For the text-containing cell, return its midpoint in [x, y] coordinate format. 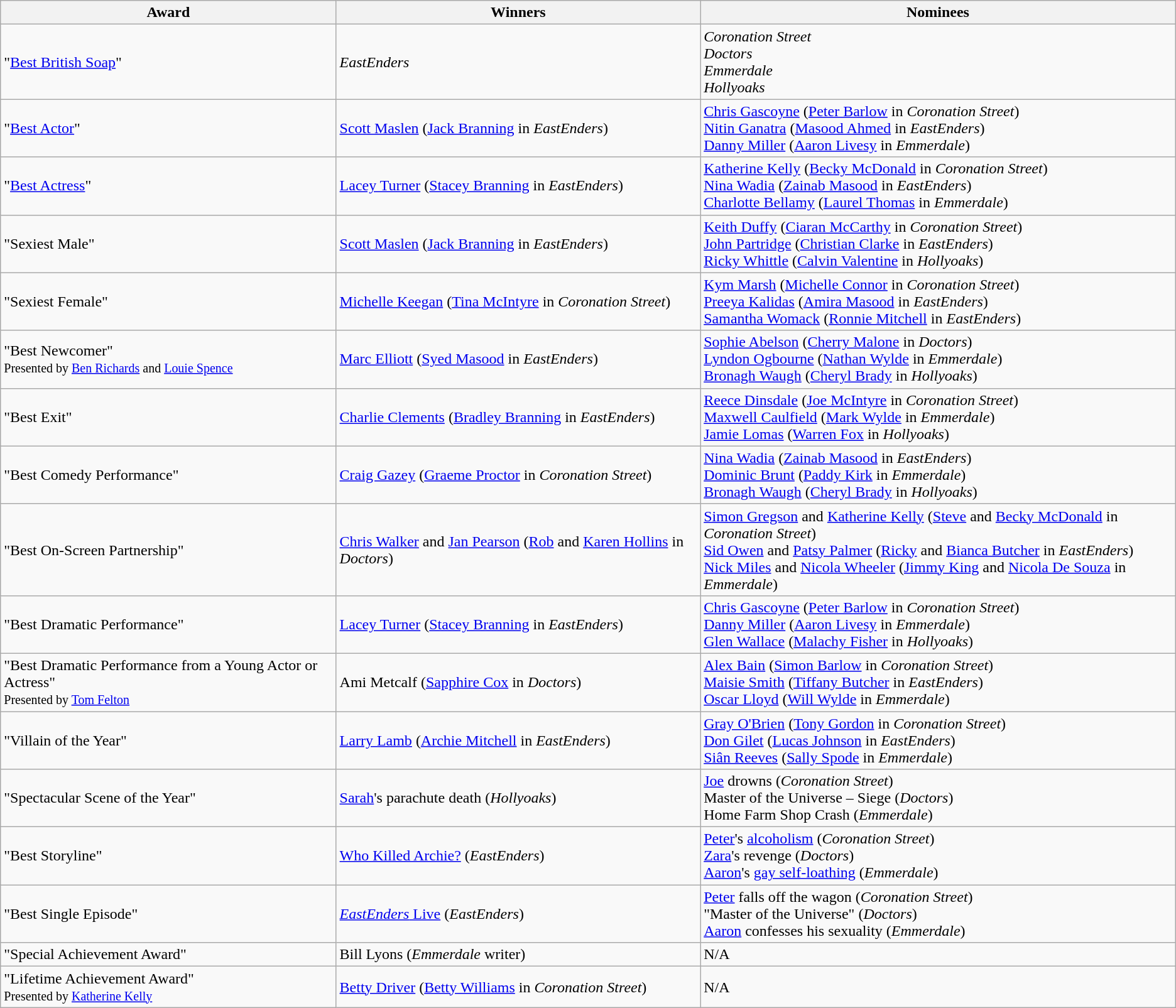
Larry Lamb (Archie Mitchell in EastEnders) [518, 740]
Nominees [939, 13]
Chris Walker and Jan Pearson (Rob and Karen Hollins in Doctors) [518, 550]
Joe drowns (Coronation Street)Master of the Universe – Siege (Doctors)Home Farm Shop Crash (Emmerdale) [939, 798]
"Best Actress" [168, 186]
"Spectacular Scene of the Year" [168, 798]
Charlie Clements (Bradley Branning in EastEnders) [518, 417]
Who Killed Archie? (EastEnders) [518, 856]
Michelle Keegan (Tina McIntyre in Coronation Street) [518, 301]
Craig Gazey (Graeme Proctor in Coronation Street) [518, 475]
"Best Comedy Performance" [168, 475]
Ami Metcalf (Sapphire Cox in Doctors) [518, 682]
Gray O'Brien (Tony Gordon in Coronation Street)Don Gilet (Lucas Johnson in EastEnders)Siân Reeves (Sally Spode in Emmerdale) [939, 740]
Marc Elliott (Syed Masood in EastEnders) [518, 359]
Betty Driver (Betty Williams in Coronation Street) [518, 987]
"Sexiest Male" [168, 244]
Katherine Kelly (Becky McDonald in Coronation Street)Nina Wadia (Zainab Masood in EastEnders)Charlotte Bellamy (Laurel Thomas in Emmerdale) [939, 186]
Peter falls off the wagon (Coronation Street)"Master of the Universe" (Doctors)Aaron confesses his sexuality (Emmerdale) [939, 914]
Sophie Abelson (Cherry Malone in Doctors)Lyndon Ogbourne (Nathan Wylde in Emmerdale)Bronagh Waugh (Cheryl Brady in Hollyoaks) [939, 359]
"Best Dramatic Performance" [168, 624]
Nina Wadia (Zainab Masood in EastEnders)Dominic Brunt (Paddy Kirk in Emmerdale)Bronagh Waugh (Cheryl Brady in Hollyoaks) [939, 475]
Keith Duffy (Ciaran McCarthy in Coronation Street)John Partridge (Christian Clarke in EastEnders)Ricky Whittle (Calvin Valentine in Hollyoaks) [939, 244]
Coronation StreetDoctorsEmmerdaleHollyoaks [939, 62]
"Best Newcomer"Presented by Ben Richards and Louie Spence [168, 359]
Sarah's parachute death (Hollyoaks) [518, 798]
Winners [518, 13]
Award [168, 13]
Alex Bain (Simon Barlow in Coronation Street)Maisie Smith (Tiffany Butcher in EastEnders)Oscar Lloyd (Will Wylde in Emmerdale) [939, 682]
"Special Achievement Award" [168, 955]
"Best Actor" [168, 128]
"Lifetime Achievement Award"Presented by Katherine Kelly [168, 987]
"Best Storyline" [168, 856]
"Best Single Episode" [168, 914]
EastEnders [518, 62]
Peter's alcoholism (Coronation Street)Zara's revenge (Doctors)Aaron's gay self-loathing (Emmerdale) [939, 856]
Chris Gascoyne (Peter Barlow in Coronation Street)Danny Miller (Aaron Livesy in Emmerdale)Glen Wallace (Malachy Fisher in Hollyoaks) [939, 624]
"Best On-Screen Partnership" [168, 550]
"Best British Soap" [168, 62]
Reece Dinsdale (Joe McIntyre in Coronation Street)Maxwell Caulfield (Mark Wylde in Emmerdale)Jamie Lomas (Warren Fox in Hollyoaks) [939, 417]
"Villain of the Year" [168, 740]
Bill Lyons (Emmerdale writer) [518, 955]
Kym Marsh (Michelle Connor in Coronation Street)Preeya Kalidas (Amira Masood in EastEnders)Samantha Womack (Ronnie Mitchell in EastEnders) [939, 301]
"Best Exit" [168, 417]
Chris Gascoyne (Peter Barlow in Coronation Street)Nitin Ganatra (Masood Ahmed in EastEnders)Danny Miller (Aaron Livesy in Emmerdale) [939, 128]
EastEnders Live (EastEnders) [518, 914]
"Sexiest Female" [168, 301]
"Best Dramatic Performance from a Young Actor or Actress"Presented by Tom Felton [168, 682]
